Pinpoint the cell where the given text exists, returning its [x, y] midpoint coordinate. 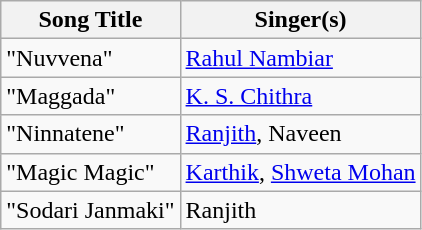
"Ninnatene" [90, 134]
"Maggada" [90, 96]
Rahul Nambiar [300, 58]
Karthik, Shweta Mohan [300, 172]
Ranjith, Naveen [300, 134]
"Sodari Janmaki" [90, 210]
"Nuvvena" [90, 58]
Singer(s) [300, 20]
Song Title [90, 20]
"Magic Magic" [90, 172]
Ranjith [300, 210]
K. S. Chithra [300, 96]
